Locate the cell with the specified text and output its (x, y) center coordinate. 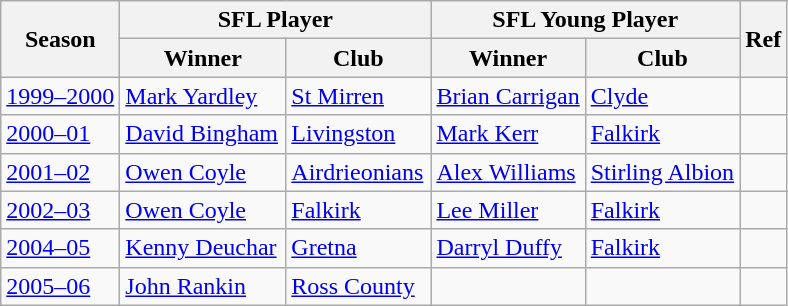
Brian Carrigan (508, 96)
SFL Young Player (586, 20)
Season (60, 39)
SFL Player (276, 20)
Mark Yardley (203, 96)
David Bingham (203, 134)
Livingston (358, 134)
Alex Williams (508, 172)
2001–02 (60, 172)
Kenny Deuchar (203, 248)
Airdrieonians (358, 172)
Stirling Albion (662, 172)
2002–03 (60, 210)
Ross County (358, 286)
Clyde (662, 96)
2000–01 (60, 134)
John Rankin (203, 286)
2004–05 (60, 248)
2005–06 (60, 286)
Lee Miller (508, 210)
Gretna (358, 248)
Ref (764, 39)
1999–2000 (60, 96)
Mark Kerr (508, 134)
Darryl Duffy (508, 248)
St Mirren (358, 96)
